Scan for the cell matching the given text and deliver its [X, Y] coordinate at center. 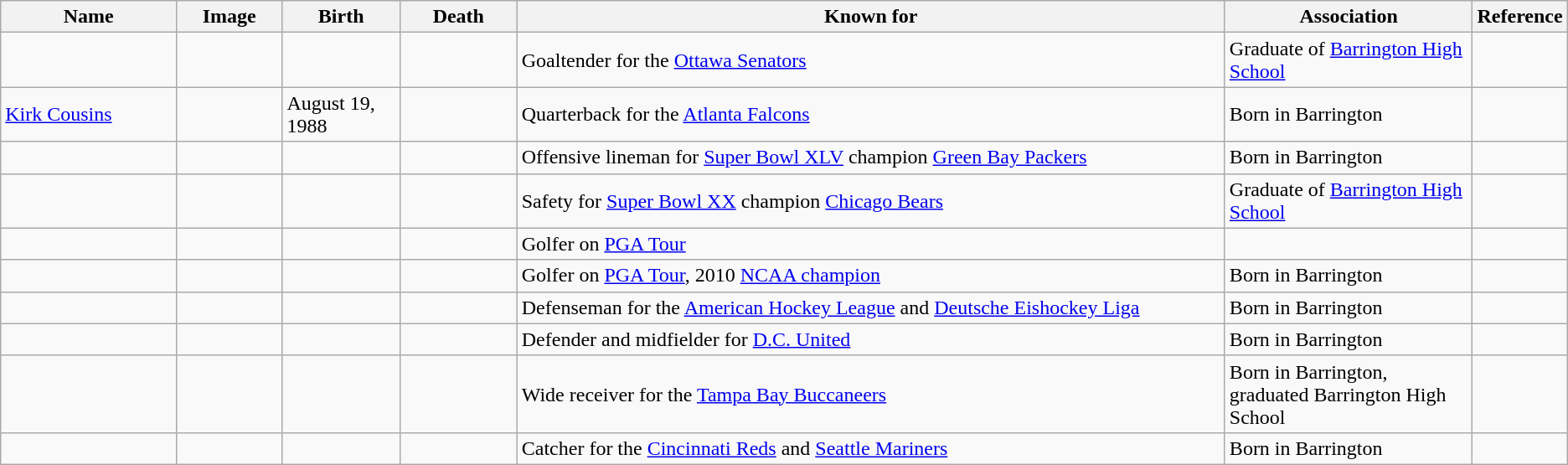
Image [230, 17]
Catcher for the Cincinnati Reds and Seattle Mariners [871, 448]
Association [1349, 17]
Reference [1519, 17]
Wide receiver for the Tampa Bay Buccaneers [871, 394]
Name [89, 17]
Golfer on PGA Tour, 2010 NCAA champion [871, 276]
Defenseman for the American Hockey League and Deutsche Eishockey Liga [871, 307]
Birth [342, 17]
Quarterback for the Atlanta Falcons [871, 114]
Offensive lineman for Super Bowl XLV champion Green Bay Packers [871, 158]
Born in Barrington, graduated Barrington High School [1349, 394]
August 19, 1988 [342, 114]
Golfer on PGA Tour [871, 244]
Goaltender for the Ottawa Senators [871, 60]
Defender and midfielder for D.C. United [871, 339]
Kirk Cousins [89, 114]
Death [458, 17]
Safety for Super Bowl XX champion Chicago Bears [871, 201]
Known for [871, 17]
